Pinpoint the cell where the given text exists, returning its (x, y) midpoint coordinate. 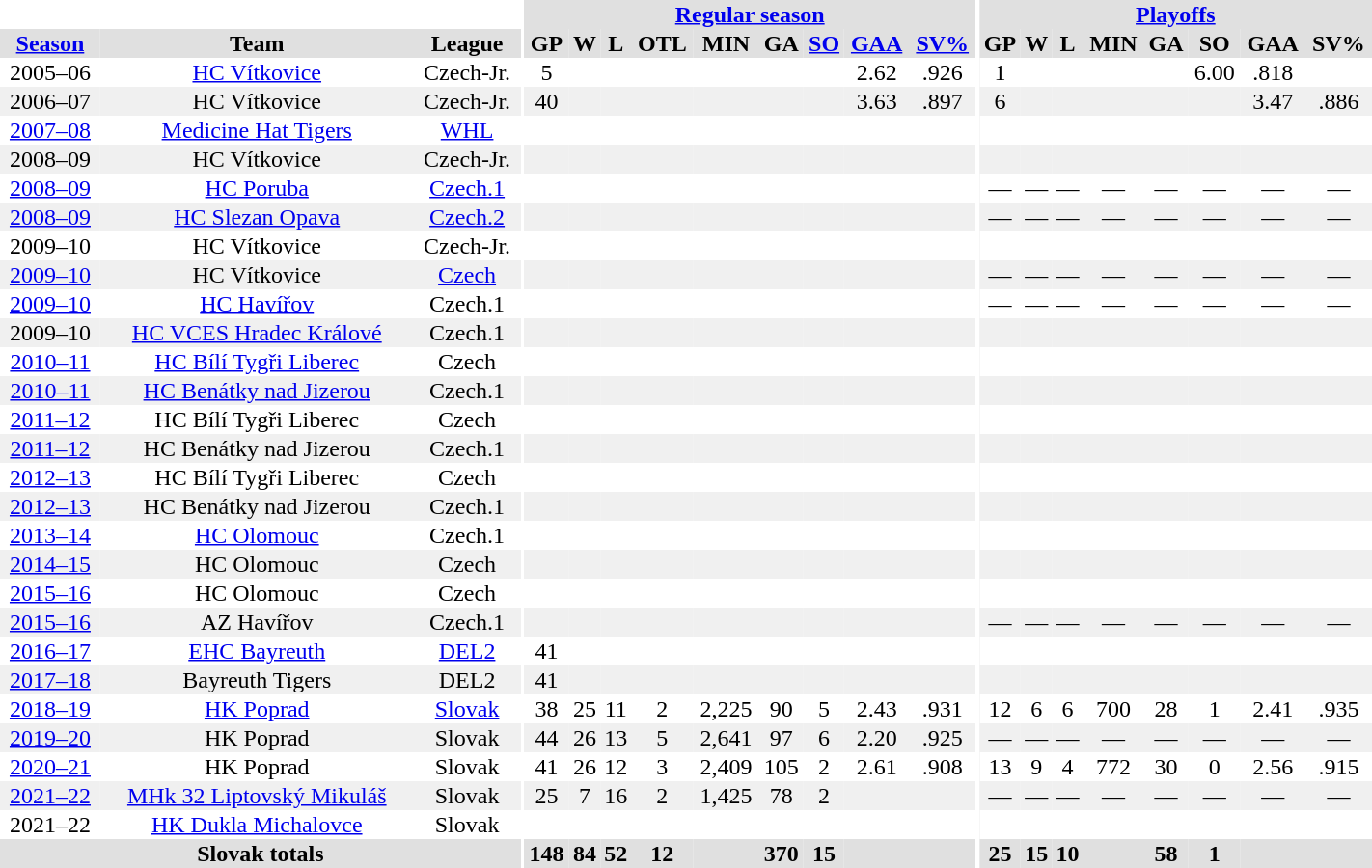
6.00 (1215, 72)
2.20 (876, 738)
2,225 (726, 709)
.818 (1274, 72)
370 (782, 854)
16 (616, 796)
HC Havířov (257, 304)
78 (782, 796)
38 (546, 709)
.886 (1339, 101)
2019–20 (50, 738)
772 (1113, 767)
OTL (662, 43)
Czech.2 (467, 217)
Slovak totals (261, 854)
2018–19 (50, 709)
MHk 32 Liptovský Mikuláš (257, 796)
84 (585, 854)
97 (782, 738)
.908 (942, 767)
EHC Bayreuth (257, 651)
HC Poruba (257, 188)
.935 (1339, 709)
2014–15 (50, 564)
40 (546, 101)
WHL (467, 130)
2.56 (1274, 767)
28 (1166, 709)
2.43 (876, 709)
2020–21 (50, 767)
52 (616, 854)
2.61 (876, 767)
Regular season (750, 14)
2,409 (726, 767)
HC Slezan Opava (257, 217)
58 (1166, 854)
0 (1215, 767)
700 (1113, 709)
4 (1067, 767)
.915 (1339, 767)
10 (1067, 854)
148 (546, 854)
9 (1036, 767)
2006–07 (50, 101)
11 (616, 709)
.926 (942, 72)
105 (782, 767)
2.62 (876, 72)
Medicine Hat Tigers (257, 130)
1,425 (726, 796)
7 (585, 796)
.931 (942, 709)
2007–08 (50, 130)
Season (50, 43)
2,641 (726, 738)
2016–17 (50, 651)
HC VCES Hradec Králové (257, 333)
.897 (942, 101)
2.41 (1274, 709)
2013–14 (50, 535)
3.63 (876, 101)
44 (546, 738)
League (467, 43)
Playoffs (1175, 14)
90 (782, 709)
.925 (942, 738)
3.47 (1274, 101)
Team (257, 43)
HK Dukla Michalovce (257, 825)
2017–18 (50, 680)
2005–06 (50, 72)
AZ Havířov (257, 622)
30 (1166, 767)
Bayreuth Tigers (257, 680)
3 (662, 767)
